For the text-containing cell, return its midpoint in (x, y) coordinate format. 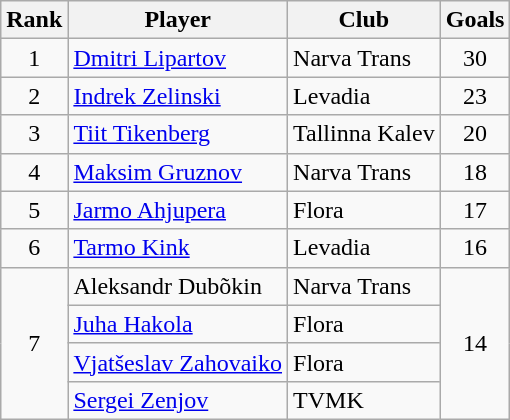
2 (34, 96)
Rank (34, 20)
Indrek Zelinski (178, 96)
Sergei Zenjov (178, 400)
6 (34, 248)
4 (34, 172)
Juha Hakola (178, 324)
Tarmo Kink (178, 248)
Aleksandr Dubõkin (178, 286)
23 (475, 96)
TVMK (364, 400)
Tallinna Kalev (364, 134)
17 (475, 210)
14 (475, 343)
7 (34, 343)
Player (178, 20)
3 (34, 134)
Maksim Gruznov (178, 172)
20 (475, 134)
Vjatšeslav Zahovaiko (178, 362)
Club (364, 20)
5 (34, 210)
Tiit Tikenberg (178, 134)
30 (475, 58)
18 (475, 172)
Jarmo Ahjupera (178, 210)
1 (34, 58)
Dmitri Lipartov (178, 58)
16 (475, 248)
Goals (475, 20)
